Scan for the cell matching the given text and deliver its [x, y] coordinate at center. 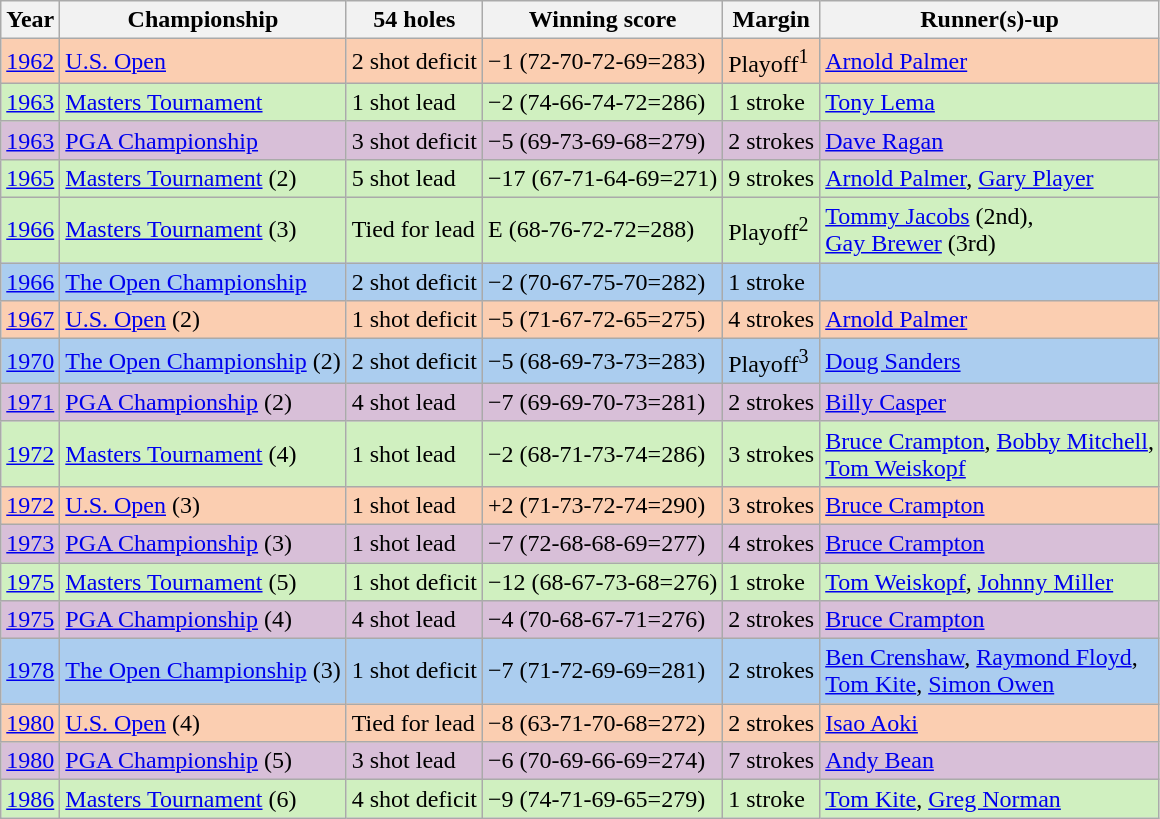
Masters Tournament [203, 102]
4 shot deficit [414, 799]
−4 (70-68-67-71=276) [603, 620]
U.S. Open (3) [203, 505]
1973 [30, 543]
Playoff1 [772, 62]
Margin [772, 20]
Masters Tournament (2) [203, 178]
The Open Championship [203, 282]
1978 [30, 672]
−17 (67-71-64-69=271) [603, 178]
9 strokes [772, 178]
1967 [30, 320]
The Open Championship (3) [203, 672]
U.S. Open (4) [203, 723]
3 shot lead [414, 761]
Playoff3 [772, 362]
Tony Lema [990, 102]
E (68-76-72-72=288) [603, 230]
PGA Championship (3) [203, 543]
Masters Tournament (6) [203, 799]
Andy Bean [990, 761]
Winning score [603, 20]
Isao Aoki [990, 723]
Dave Ragan [990, 140]
PGA Championship (4) [203, 620]
7 strokes [772, 761]
−9 (74-71-69-65=279) [603, 799]
1970 [30, 362]
Tom Weiskopf, Johnny Miller [990, 582]
−5 (71-67-72-65=275) [603, 320]
U.S. Open (2) [203, 320]
1962 [30, 62]
U.S. Open [203, 62]
The Open Championship (2) [203, 362]
Masters Tournament (4) [203, 454]
Playoff2 [772, 230]
1986 [30, 799]
Tom Kite, Greg Norman [990, 799]
Tommy Jacobs (2nd), Gay Brewer (3rd) [990, 230]
Doug Sanders [990, 362]
1965 [30, 178]
Runner(s)-up [990, 20]
+2 (71-73-72-74=290) [603, 505]
−5 (68-69-73-73=283) [603, 362]
1971 [30, 402]
−2 (74-66-74-72=286) [603, 102]
Masters Tournament (3) [203, 230]
3 shot deficit [414, 140]
Arnold Palmer, Gary Player [990, 178]
Championship [203, 20]
−5 (69-73-69-68=279) [603, 140]
−8 (63-71-70-68=272) [603, 723]
PGA Championship (5) [203, 761]
54 holes [414, 20]
Ben Crenshaw, Raymond Floyd, Tom Kite, Simon Owen [990, 672]
PGA Championship [203, 140]
Bruce Crampton, Bobby Mitchell, Tom Weiskopf [990, 454]
5 shot lead [414, 178]
−7 (69-69-70-73=281) [603, 402]
−2 (68-71-73-74=286) [603, 454]
−7 (71-72-69-69=281) [603, 672]
−12 (68-67-73-68=276) [603, 582]
−7 (72-68-68-69=277) [603, 543]
PGA Championship (2) [203, 402]
Billy Casper [990, 402]
Year [30, 20]
−2 (70-67-75-70=282) [603, 282]
−1 (72-70-72-69=283) [603, 62]
Masters Tournament (5) [203, 582]
−6 (70-69-66-69=274) [603, 761]
